Identify which cell holds the provided text, then report its [X, Y] central coordinate. 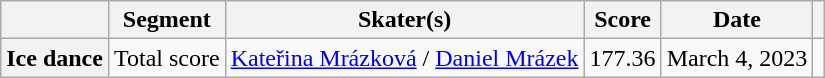
Kateřina Mrázková / Daniel Mrázek [404, 58]
March 4, 2023 [737, 58]
Total score [166, 58]
Date [737, 20]
177.36 [622, 58]
Ice dance [55, 58]
Segment [166, 20]
Score [622, 20]
Skater(s) [404, 20]
